Output the [X, Y] coordinate of the center of the cell containing the given text.  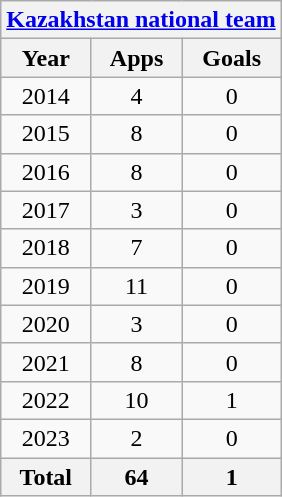
64 [136, 477]
2017 [46, 210]
2019 [46, 286]
Total [46, 477]
Year [46, 58]
2021 [46, 362]
10 [136, 400]
11 [136, 286]
4 [136, 96]
Kazakhstan national team [141, 20]
2014 [46, 96]
2020 [46, 324]
7 [136, 248]
Apps [136, 58]
2016 [46, 172]
2023 [46, 438]
2022 [46, 400]
2018 [46, 248]
2015 [46, 134]
2 [136, 438]
Goals [232, 58]
